Return (x, y) of the center of cell containing provided text 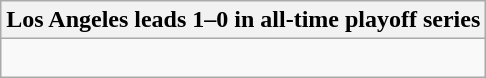
Los Angeles leads 1–0 in all-time playoff series (244, 20)
